Locate the cell with the specified text and output its (x, y) center coordinate. 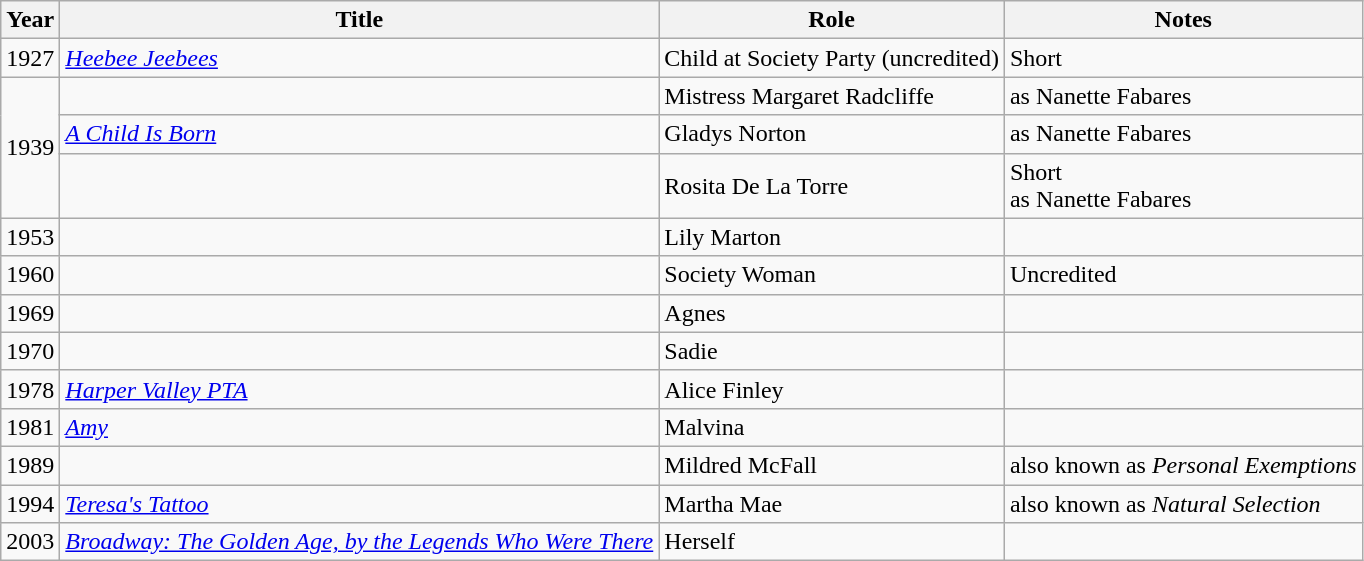
Mildred McFall (832, 465)
2003 (30, 542)
Harper Valley PTA (360, 389)
Uncredited (1183, 275)
Teresa's Tattoo (360, 503)
Lily Marton (832, 237)
Year (30, 20)
Amy (360, 427)
Gladys Norton (832, 134)
Sadie (832, 351)
A Child Is Born (360, 134)
Malvina (832, 427)
1960 (30, 275)
Shortas Nanette Fabares (1183, 186)
Role (832, 20)
1939 (30, 148)
1927 (30, 58)
Herself (832, 542)
1981 (30, 427)
1989 (30, 465)
1994 (30, 503)
Alice Finley (832, 389)
1978 (30, 389)
Title (360, 20)
1969 (30, 313)
Broadway: The Golden Age, by the Legends Who Were There (360, 542)
also known as Natural Selection (1183, 503)
Short (1183, 58)
Mistress Margaret Radcliffe (832, 96)
Notes (1183, 20)
Child at Society Party (uncredited) (832, 58)
Rosita De La Torre (832, 186)
1970 (30, 351)
Agnes (832, 313)
also known as Personal Exemptions (1183, 465)
Martha Mae (832, 503)
Heebee Jeebees (360, 58)
Society Woman (832, 275)
1953 (30, 237)
